From the cell containing the given text, extract its center point as (x, y) coordinate. 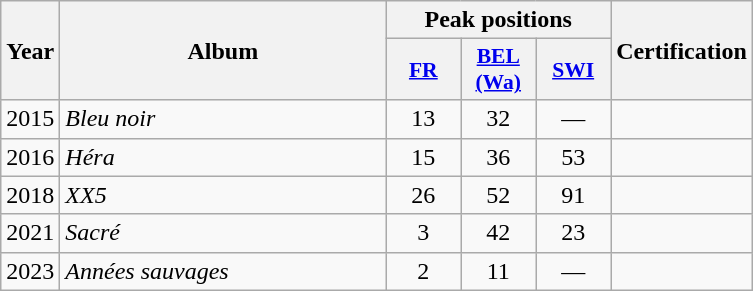
13 (424, 119)
32 (498, 119)
2021 (30, 233)
FR (424, 70)
Sacré (223, 233)
2015 (30, 119)
11 (498, 271)
2018 (30, 195)
2023 (30, 271)
BEL (Wa) (498, 70)
Héra (223, 157)
Bleu noir (223, 119)
XX5 (223, 195)
36 (498, 157)
42 (498, 233)
Peak positions (498, 20)
Années sauvages (223, 271)
2 (424, 271)
Year (30, 50)
15 (424, 157)
26 (424, 195)
Album (223, 50)
3 (424, 233)
Certification (682, 50)
23 (574, 233)
2016 (30, 157)
SWI (574, 70)
91 (574, 195)
53 (574, 157)
52 (498, 195)
